Detect which cell encompasses the target text, then output its [x, y] center coordinate. 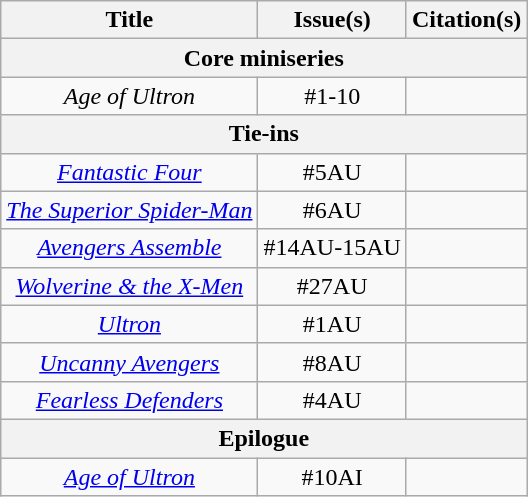
#4AU [332, 400]
Core miniseries [264, 58]
Issue(s) [332, 20]
Fearless Defenders [130, 400]
#5AU [332, 172]
Citation(s) [466, 20]
#6AU [332, 210]
Avengers Assemble [130, 248]
Fantastic Four [130, 172]
#1AU [332, 324]
Uncanny Avengers [130, 362]
#10AI [332, 477]
Title [130, 20]
#27AU [332, 286]
Epilogue [264, 438]
The Superior Spider-Man [130, 210]
Wolverine & the X-Men [130, 286]
#1-10 [332, 96]
Ultron [130, 324]
#14AU-15AU [332, 248]
Tie-ins [264, 134]
#8AU [332, 362]
